From the cell containing the given text, extract its center point as [X, Y] coordinate. 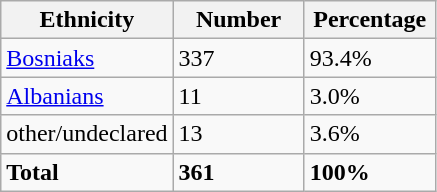
Total [87, 172]
Ethnicity [87, 20]
3.0% [370, 96]
3.6% [370, 134]
361 [238, 172]
100% [370, 172]
Bosniaks [87, 58]
13 [238, 134]
Percentage [370, 20]
other/undeclared [87, 134]
11 [238, 96]
Number [238, 20]
Albanians [87, 96]
93.4% [370, 58]
337 [238, 58]
